Scan for the cell matching the given text and deliver its (x, y) coordinate at center. 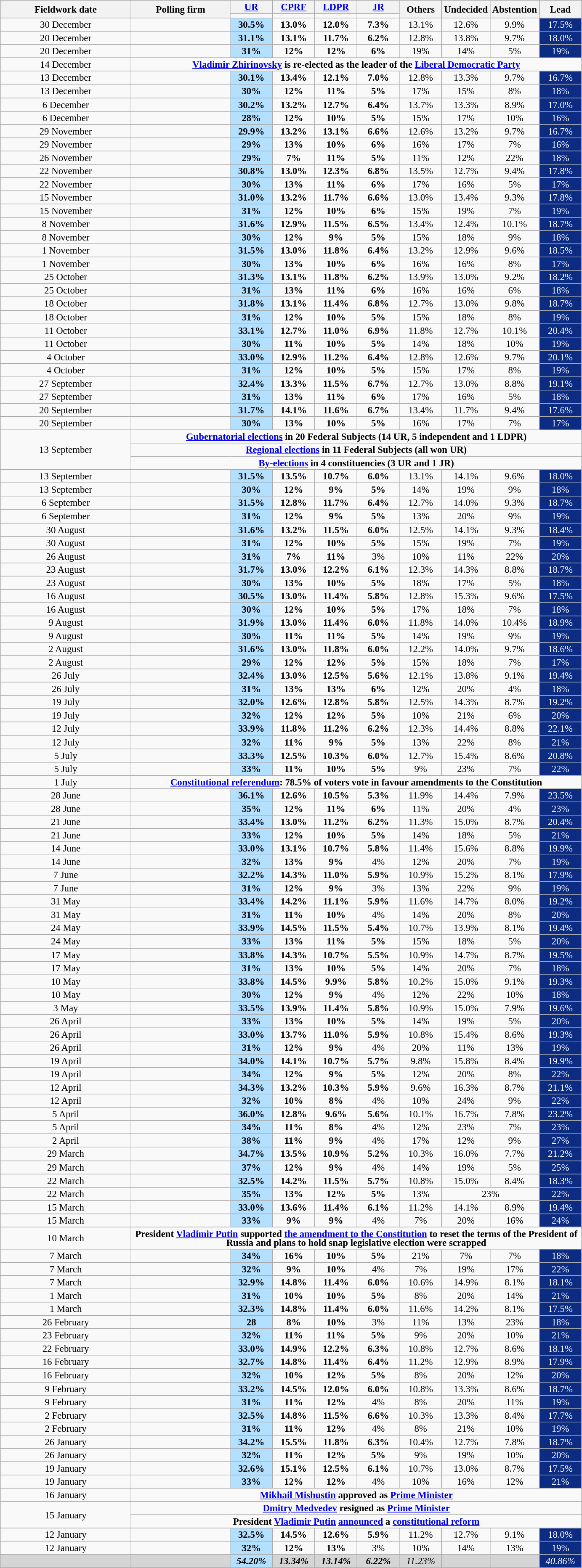
18.2% (561, 277)
32.3% (252, 1309)
8.0% (514, 902)
5.2% (379, 1154)
16 January (66, 1495)
15.1% (294, 1468)
2 April (66, 1141)
7.3% (379, 25)
UR (252, 7)
15.5% (294, 1442)
32.2% (252, 875)
23.5% (561, 796)
LDPR (336, 7)
18.6% (561, 649)
22 February (66, 1349)
31.8% (252, 304)
21.2% (561, 1154)
26 February (66, 1322)
9.2% (514, 277)
Fieldwork date (66, 9)
10.2% (421, 981)
18.5% (561, 251)
7.0% (379, 78)
18.9% (561, 623)
18.4% (561, 530)
19.6% (561, 1008)
25% (561, 1167)
3 May (66, 1008)
15.2% (466, 875)
11.3% (421, 822)
33.1% (252, 331)
JR (379, 7)
31.0% (252, 198)
23 February (66, 1335)
19.5% (561, 955)
34.7% (252, 1154)
7.7% (514, 1154)
31.3% (252, 277)
11.9% (421, 796)
37% (252, 1167)
20.1% (561, 357)
40.86% (561, 1561)
30.8% (252, 171)
31.1% (252, 38)
27% (561, 1141)
20.8% (561, 756)
10.5% (336, 796)
31.9% (252, 623)
15 January (66, 1515)
34.2% (252, 1442)
Undecided (466, 9)
38% (252, 1141)
5.3% (379, 796)
By-elections in 4 constituencies (3 UR and 1 JR) (356, 463)
15.8% (466, 1061)
Dmitry Medvedev resigned as Prime Minister (356, 1508)
34.0% (252, 1061)
36.1% (252, 796)
11.1% (336, 902)
30.1% (252, 78)
26 November (66, 158)
Gubernatorial elections in 20 Federal Subjects (14 UR, 5 independent and 1 LDPR) (356, 437)
13.14% (336, 1561)
CPRF (294, 7)
19.1% (561, 383)
30 December (66, 25)
16.3% (466, 1088)
26 August (66, 556)
17.6% (561, 410)
6.22% (379, 1561)
Regional elections in 11 Federal Subjects (all won UR) (356, 450)
1 July (66, 782)
Vladimir Zhirinovsky is re-elected as the leader of the Liberal Democratic Party (356, 65)
Polling firm (181, 9)
5.4% (379, 928)
28 (252, 1322)
23.2% (561, 1114)
36.0% (252, 1114)
32.6% (252, 1468)
13.34% (294, 1561)
32.7% (252, 1362)
Lead (561, 9)
18.3% (561, 1181)
13.6% (294, 1207)
12.4% (466, 224)
22.1% (561, 729)
Constitutional referendum: 78.5% of voters vote in favour amendments to the Constitution (356, 782)
11.23% (421, 1561)
30.2% (252, 105)
Mikhail Mishustin approved as Prime Minister (356, 1495)
10.6% (421, 1282)
33.5% (252, 1008)
33.2% (252, 1389)
6.9% (379, 331)
54.20% (252, 1561)
17.7% (561, 1415)
6.5% (379, 224)
28% (252, 118)
Abstention (514, 9)
Others (421, 9)
17.0% (561, 105)
16.0% (466, 1154)
29.9% (252, 131)
14 December (66, 65)
5.5% (379, 955)
34.3% (252, 1088)
President Vladimir Putin announced a constitutional reform (356, 1522)
32.0% (252, 702)
10 March (66, 1238)
33.3% (252, 756)
15.6% (466, 849)
32.9% (252, 1282)
21.1% (561, 1088)
15.3% (466, 596)
